Scan for the cell matching the given text and deliver its [X, Y] coordinate at center. 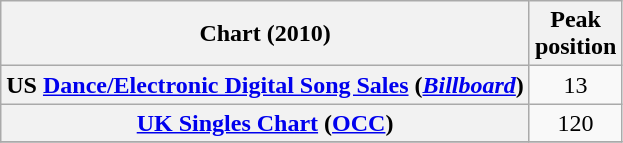
US Dance/Electronic Digital Song Sales (Billboard) [266, 85]
13 [575, 85]
120 [575, 123]
UK Singles Chart (OCC) [266, 123]
Peakposition [575, 34]
Chart (2010) [266, 34]
